Return (x, y) of the center of cell containing provided text 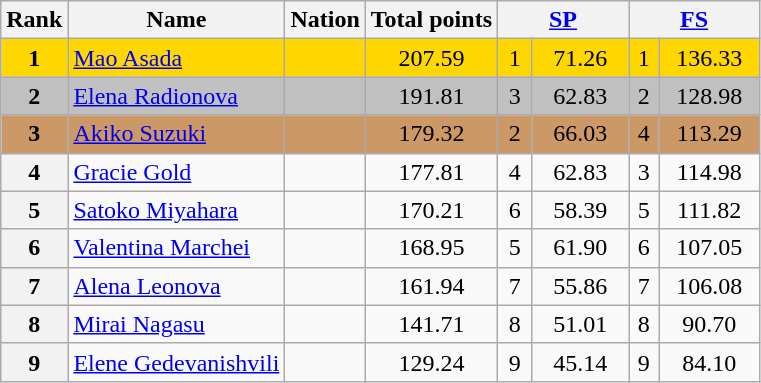
107.05 (710, 248)
Name (176, 20)
Valentina Marchei (176, 248)
71.26 (580, 58)
Nation (325, 20)
55.86 (580, 286)
114.98 (710, 172)
113.29 (710, 134)
Elena Radionova (176, 96)
179.32 (431, 134)
58.39 (580, 210)
111.82 (710, 210)
168.95 (431, 248)
128.98 (710, 96)
129.24 (431, 362)
61.90 (580, 248)
177.81 (431, 172)
Total points (431, 20)
Rank (34, 20)
141.71 (431, 324)
FS (694, 20)
66.03 (580, 134)
207.59 (431, 58)
Mirai Nagasu (176, 324)
45.14 (580, 362)
SP (564, 20)
90.70 (710, 324)
84.10 (710, 362)
161.94 (431, 286)
170.21 (431, 210)
Satoko Miyahara (176, 210)
191.81 (431, 96)
106.08 (710, 286)
Gracie Gold (176, 172)
Alena Leonova (176, 286)
Akiko Suzuki (176, 134)
Mao Asada (176, 58)
51.01 (580, 324)
136.33 (710, 58)
Elene Gedevanishvili (176, 362)
